Locate the cell with the specified text and output its [X, Y] center coordinate. 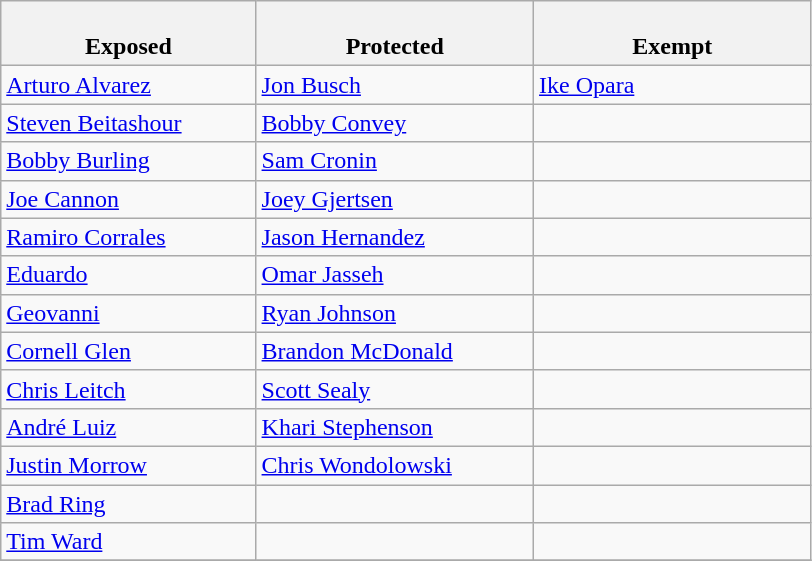
Joey Gjertsen [395, 199]
Eduardo [128, 275]
Steven Beitashour [128, 123]
Exempt [673, 34]
Chris Wondolowski [395, 465]
Cornell Glen [128, 351]
Tim Ward [128, 542]
Exposed [128, 34]
Justin Morrow [128, 465]
Ramiro Corrales [128, 237]
Protected [395, 34]
Jon Busch [395, 85]
Brandon McDonald [395, 351]
Ike Opara [673, 85]
Bobby Convey [395, 123]
Jason Hernandez [395, 237]
Sam Cronin [395, 161]
André Luiz [128, 427]
Bobby Burling [128, 161]
Geovanni [128, 313]
Khari Stephenson [395, 427]
Arturo Alvarez [128, 85]
Omar Jasseh [395, 275]
Brad Ring [128, 503]
Chris Leitch [128, 389]
Ryan Johnson [395, 313]
Joe Cannon [128, 199]
Scott Sealy [395, 389]
